For the text-containing cell, return its midpoint in [x, y] coordinate format. 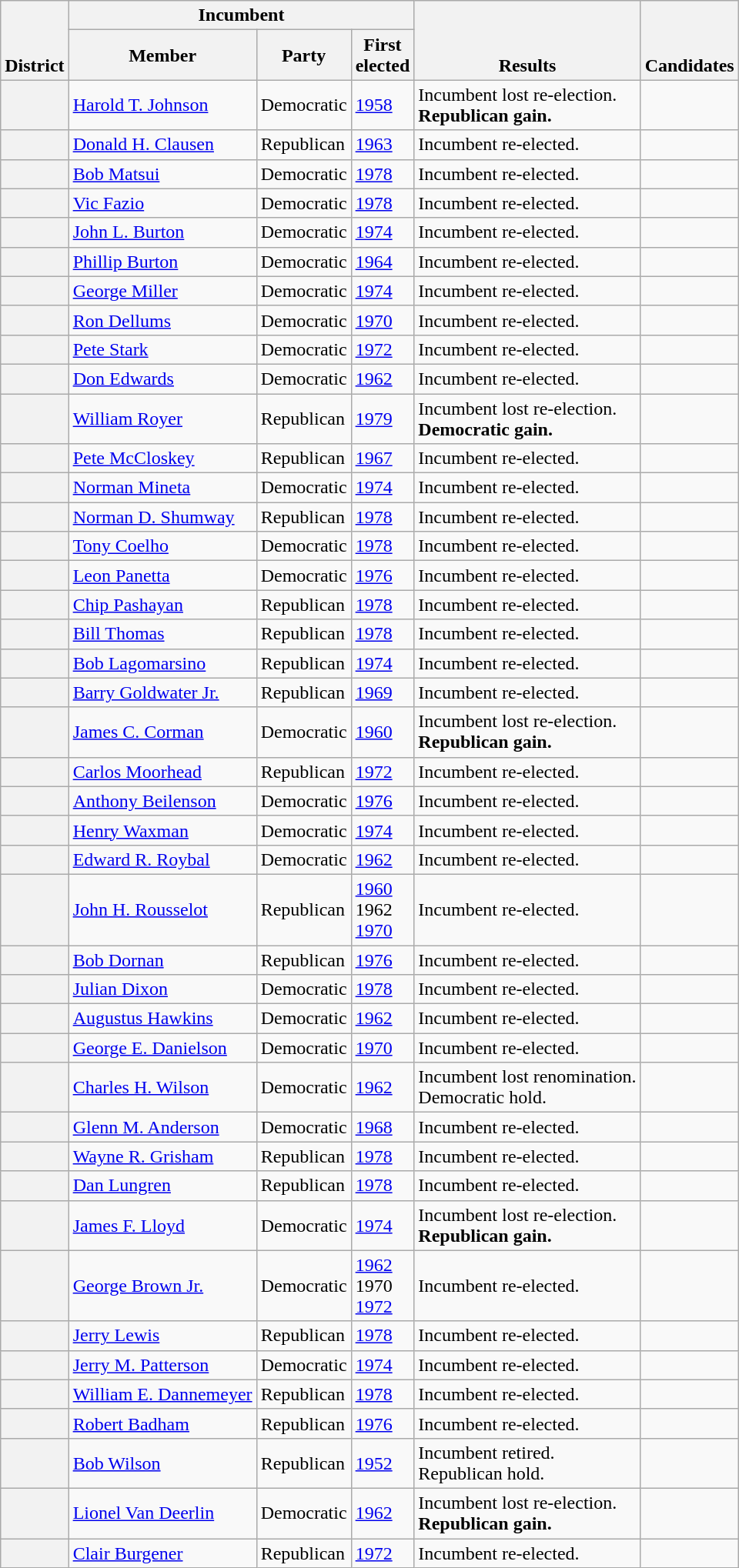
Firstelected [383, 55]
Tony Coelho [162, 546]
George Miller [162, 291]
Results [527, 40]
Pete McCloskey [162, 459]
Clair Burgener [162, 1553]
Incumbent retired.Republican hold. [527, 1463]
Don Edwards [162, 379]
Carlos Moorhead [162, 772]
1964 [383, 262]
Jerry Lewis [162, 1336]
Wayne R. Grisham [162, 1156]
Party [303, 55]
John H. Rousselot [162, 909]
James C. Corman [162, 732]
1979 [383, 419]
James F. Lloyd [162, 1225]
Incumbent [242, 15]
District [35, 40]
John L. Burton [162, 232]
Pete Stark [162, 349]
Bob Lagomarsino [162, 663]
Lionel Van Deerlin [162, 1513]
Phillip Burton [162, 262]
1969 [383, 692]
1968 [383, 1127]
William Royer [162, 419]
19601962 1970 [383, 909]
Dan Lungren [162, 1186]
1963 [383, 145]
Harold T. Johnson [162, 105]
Henry Waxman [162, 830]
1960 [383, 732]
Charles H. Wilson [162, 1088]
Norman D. Shumway [162, 517]
Barry Goldwater Jr. [162, 692]
Bob Wilson [162, 1463]
Robert Badham [162, 1423]
1952 [383, 1463]
Chip Pashayan [162, 605]
Member [162, 55]
Candidates [690, 40]
Norman Mineta [162, 488]
Edward R. Roybal [162, 859]
Leon Panetta [162, 575]
Glenn M. Anderson [162, 1127]
19621970 1972 [383, 1286]
Julian Dixon [162, 989]
Vic Fazio [162, 203]
George Brown Jr. [162, 1286]
Augustus Hawkins [162, 1019]
William E. Dannemeyer [162, 1394]
Anthony Beilenson [162, 801]
Ron Dellums [162, 320]
Incumbent lost renomination.Democratic hold. [527, 1088]
Bill Thomas [162, 634]
Jerry M. Patterson [162, 1365]
1958 [383, 105]
George E. Danielson [162, 1048]
Bob Matsui [162, 174]
Incumbent lost re-election.Democratic gain. [527, 419]
Donald H. Clausen [162, 145]
1967 [383, 459]
Bob Dornan [162, 959]
